Determine the [x, y] coordinate at the center of the cell enclosing the given text.  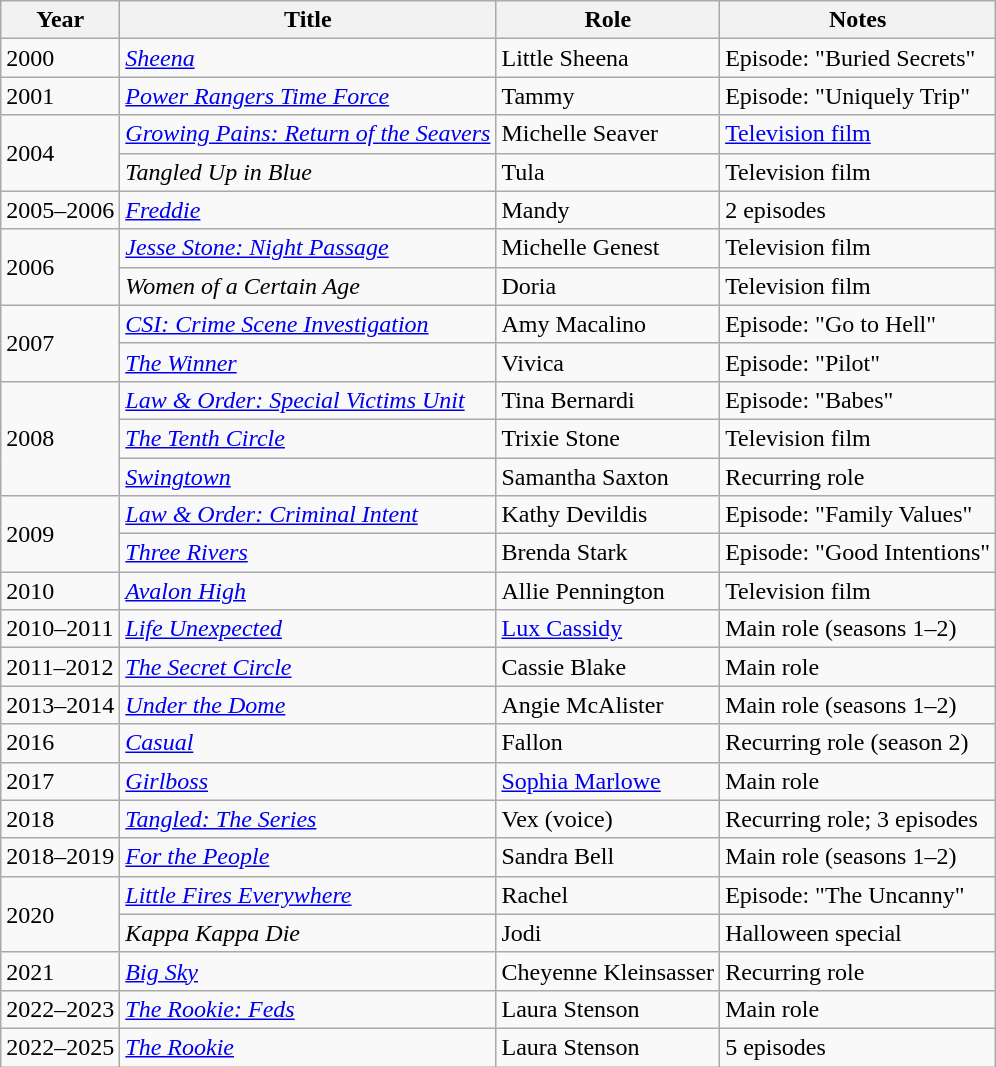
2006 [60, 267]
Tangled: The Series [308, 819]
Episode: "Buried Secrets" [858, 58]
Power Rangers Time Force [308, 96]
2009 [60, 534]
2010 [60, 591]
Jesse Stone: Night Passage [308, 248]
The Rookie [308, 1047]
Episode: "Go to Hell" [858, 324]
Lux Cassidy [608, 629]
Vivica [608, 362]
Fallon [608, 743]
2021 [60, 971]
Doria [608, 286]
Tangled Up in Blue [308, 172]
Michelle Genest [608, 248]
Year [60, 20]
5 episodes [858, 1047]
The Secret Circle [308, 667]
Under the Dome [308, 705]
The Tenth Circle [308, 438]
Samantha Saxton [608, 477]
Michelle Seaver [608, 134]
Notes [858, 20]
Mandy [608, 210]
2004 [60, 153]
Sophia Marlowe [608, 781]
Halloween special [858, 933]
Episode: "Pilot" [858, 362]
2020 [60, 914]
2018 [60, 819]
Vex (voice) [608, 819]
2000 [60, 58]
Swingtown [308, 477]
2017 [60, 781]
Recurring role; 3 episodes [858, 819]
Big Sky [308, 971]
2022–2023 [60, 1009]
2016 [60, 743]
The Rookie: Feds [308, 1009]
Freddie [308, 210]
2 episodes [858, 210]
Law & Order: Special Victims Unit [308, 400]
2022–2025 [60, 1047]
Kappa Kappa Die [308, 933]
Title [308, 20]
Episode: "Uniquely Trip" [858, 96]
Tina Bernardi [608, 400]
2001 [60, 96]
Cassie Blake [608, 667]
Growing Pains: Return of the Seavers [308, 134]
2008 [60, 438]
Role [608, 20]
Angie McAlister [608, 705]
Three Rivers [308, 553]
2010–2011 [60, 629]
Allie Pennington [608, 591]
Avalon High [308, 591]
The Winner [308, 362]
Episode: "Family Values" [858, 515]
Tammy [608, 96]
2018–2019 [60, 857]
2005–2006 [60, 210]
Jodi [608, 933]
Brenda Stark [608, 553]
Episode: "The Uncanny" [858, 895]
Kathy Devildis [608, 515]
Casual [308, 743]
Trixie Stone [608, 438]
CSI: Crime Scene Investigation [308, 324]
For the People [308, 857]
Tula [608, 172]
Amy Macalino [608, 324]
Sheena [308, 58]
Women of a Certain Age [308, 286]
2007 [60, 343]
2013–2014 [60, 705]
Girlboss [308, 781]
Little Sheena [608, 58]
Little Fires Everywhere [308, 895]
Law & Order: Criminal Intent [308, 515]
Episode: "Good Intentions" [858, 553]
Life Unexpected [308, 629]
Recurring role (season 2) [858, 743]
Sandra Bell [608, 857]
2011–2012 [60, 667]
Cheyenne Kleinsasser [608, 971]
Episode: "Babes" [858, 400]
Rachel [608, 895]
